From the cell containing the given text, extract its center point as [X, Y] coordinate. 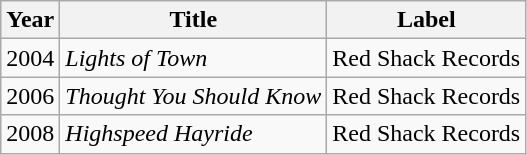
2004 [30, 58]
2006 [30, 96]
2008 [30, 134]
Label [426, 20]
Highspeed Hayride [194, 134]
Lights of Town [194, 58]
Thought You Should Know [194, 96]
Year [30, 20]
Title [194, 20]
